Scan for the cell matching the given text and deliver its (x, y) coordinate at center. 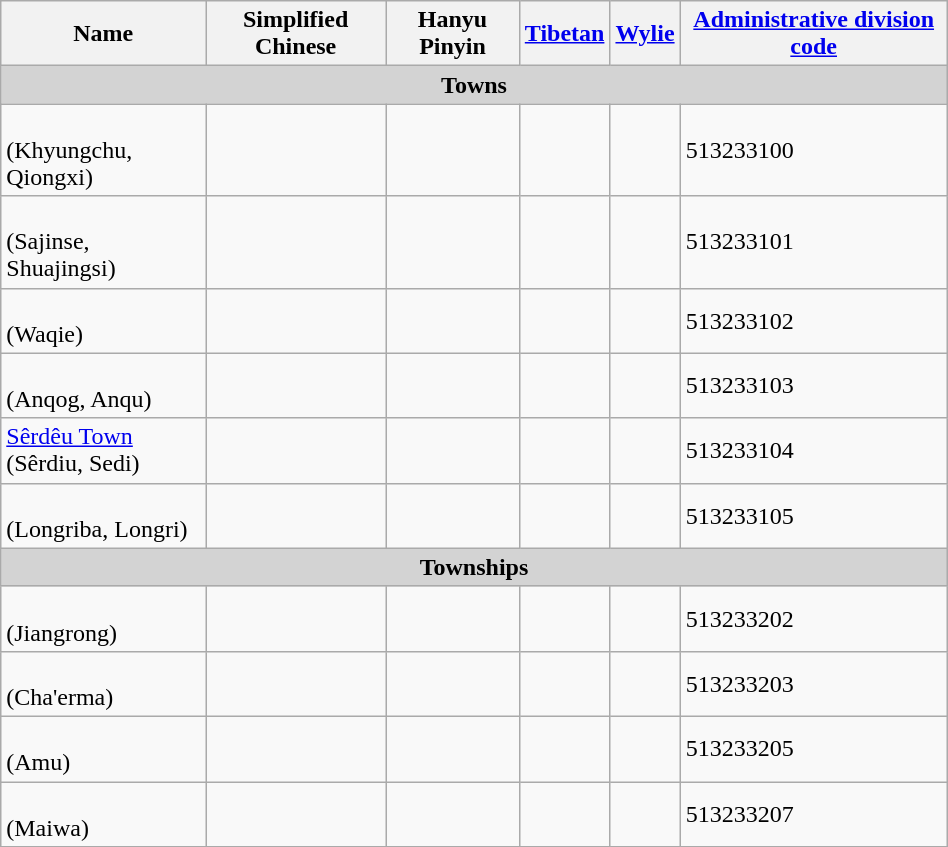
513233101 (814, 242)
513233102 (814, 320)
(Cha'erma) (104, 684)
Hanyu Pinyin (453, 34)
Townships (474, 567)
513233105 (814, 516)
Wylie (645, 34)
Tibetan (564, 34)
513233103 (814, 386)
(Anqog, Anqu) (104, 386)
Administrative division code (814, 34)
513233207 (814, 814)
513233100 (814, 150)
Name (104, 34)
(Sajinse, Shuajingsi) (104, 242)
513233205 (814, 748)
513233104 (814, 450)
Towns (474, 85)
(Amu) (104, 748)
(Jiangrong) (104, 618)
513233202 (814, 618)
(Khyungchu, Qiongxi) (104, 150)
513233203 (814, 684)
Sêrdêu Town(Sêrdiu, Sedi) (104, 450)
(Longriba, Longri) (104, 516)
(Waqie) (104, 320)
(Maiwa) (104, 814)
Simplified Chinese (296, 34)
